Return the (X, Y) coordinate for the center point of the cell that contains the specified text.  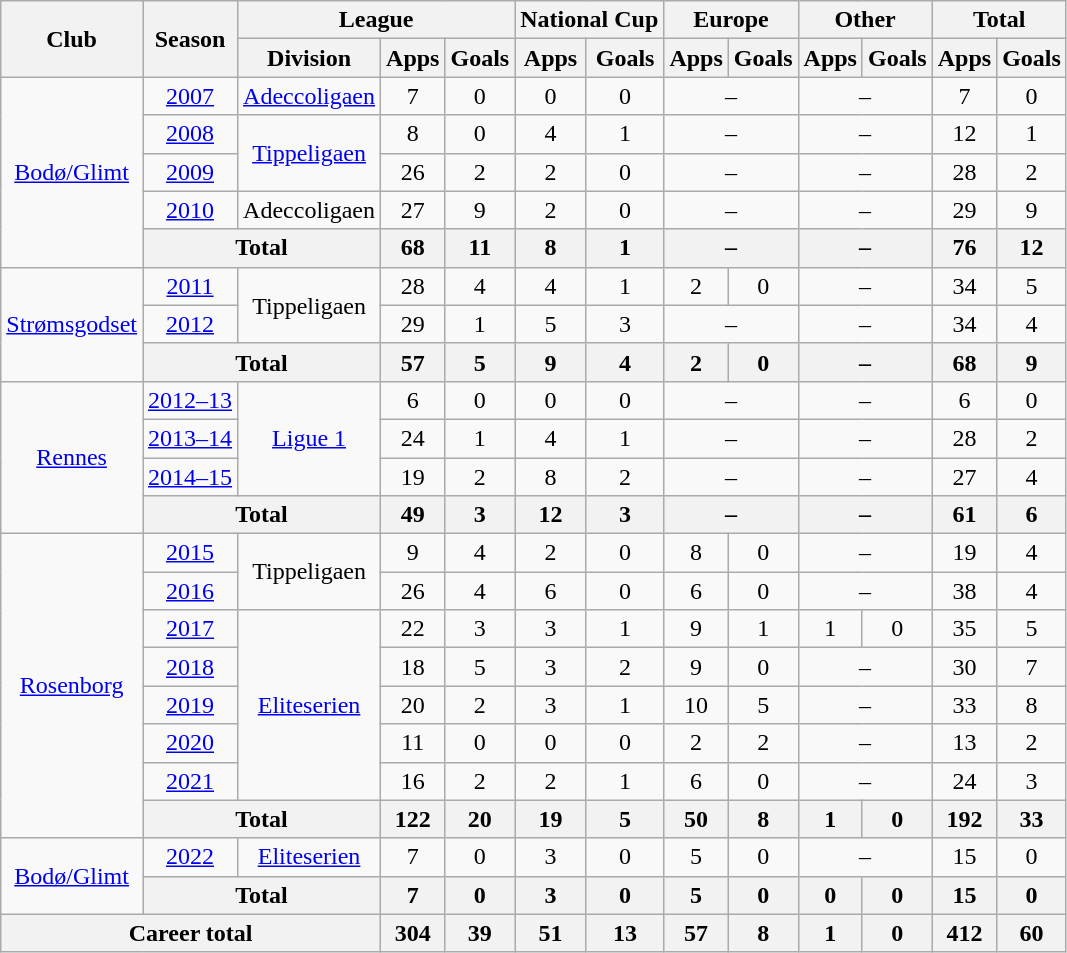
192 (964, 819)
304 (413, 933)
2020 (190, 743)
2022 (190, 857)
2015 (190, 553)
35 (964, 629)
Rosenborg (72, 686)
61 (964, 515)
18 (413, 667)
Ligue 1 (310, 438)
60 (1032, 933)
Season (190, 39)
2012 (190, 324)
122 (413, 819)
2018 (190, 667)
2012–13 (190, 400)
2016 (190, 591)
38 (964, 591)
Career total (191, 933)
2007 (190, 96)
Other (865, 20)
Europe (731, 20)
2021 (190, 781)
50 (696, 819)
2017 (190, 629)
22 (413, 629)
2011 (190, 286)
2019 (190, 705)
10 (696, 705)
National Cup (590, 20)
2008 (190, 134)
2009 (190, 172)
76 (964, 248)
30 (964, 667)
League (376, 20)
412 (964, 933)
Club (72, 39)
16 (413, 781)
Rennes (72, 457)
2010 (190, 210)
39 (480, 933)
2013–14 (190, 438)
51 (551, 933)
2014–15 (190, 477)
Division (310, 58)
Strømsgodset (72, 324)
49 (413, 515)
